Capture the cell that displays the provided text and extract its [X, Y] central coordinate. 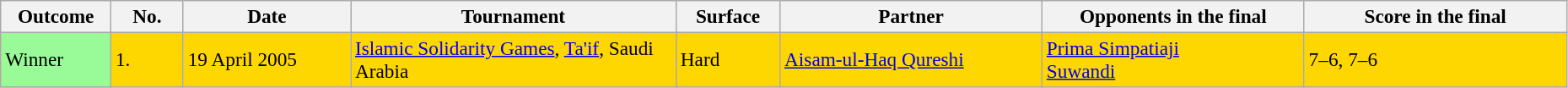
No. [148, 16]
Islamic Solidarity Games, Ta'if, Saudi Arabia [514, 59]
Prima Simpatiaji Suwandi [1172, 59]
Date [267, 16]
7–6, 7–6 [1436, 59]
19 April 2005 [267, 59]
Partner [911, 16]
Opponents in the final [1172, 16]
Aisam-ul-Haq Qureshi [911, 59]
Hard [727, 59]
Outcome [56, 16]
Winner [56, 59]
Tournament [514, 16]
1. [148, 59]
Score in the final [1436, 16]
Surface [727, 16]
